Return (x, y) of the center of cell containing provided text 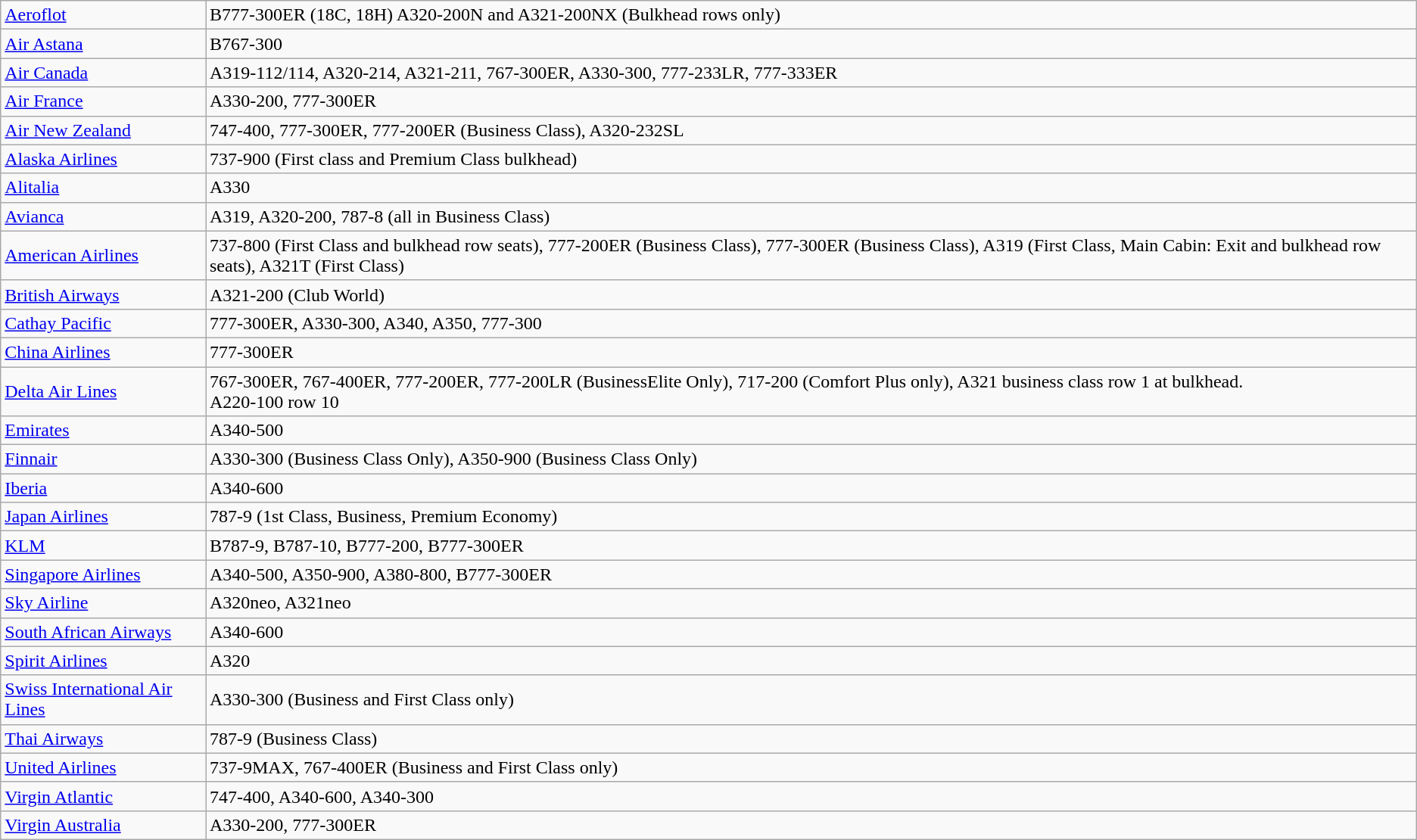
Emirates (103, 431)
South African Airways (103, 632)
777-300ER, A330-300, A340, A350, 777-300 (811, 323)
747-400, A340-600, A340-300 (811, 796)
Avianca (103, 216)
787-9 (Business Class) (811, 739)
A340-500 (811, 431)
Alitalia (103, 188)
Virgin Atlantic (103, 796)
British Airways (103, 294)
A340-500, A350-900, A380-800, B777-300ER (811, 574)
787-9 (1st Class, Business, Premium Economy) (811, 517)
A330-300 (Business Class Only), A350-900 (Business Class Only) (811, 459)
Finnair (103, 459)
Spirit Airlines (103, 661)
B787-9, B787-10, B777-200, B777-300ER (811, 546)
Aeroflot (103, 15)
KLM (103, 546)
A319, A320-200, 787-8 (all in Business Class) (811, 216)
737-9MAX, 767-400ER (Business and First Class only) (811, 767)
Virgin Australia (103, 825)
Japan Airlines (103, 517)
Iberia (103, 488)
Singapore Airlines (103, 574)
Delta Air Lines (103, 390)
A330 (811, 188)
747-400, 777-300ER, 777-200ER (Business Class), A320-232SL (811, 130)
777-300ER (811, 352)
Air Astana (103, 44)
A330-300 (Business and First Class only) (811, 699)
American Airlines (103, 256)
China Airlines (103, 352)
A320 (811, 661)
Air Canada (103, 73)
B767-300 (811, 44)
Air France (103, 101)
B777-300ER (18C, 18H) A320-200N and A321-200NX (Bulkhead rows only) (811, 15)
Air New Zealand (103, 130)
Cathay Pacific (103, 323)
A320neo, A321neo (811, 603)
A319-112/114, A320-214, A321-211, 767-300ER, A330-300, 777-233LR, 777-333ER (811, 73)
Swiss International Air Lines (103, 699)
Thai Airways (103, 739)
767-300ER, 767-400ER, 777-200ER, 777-200LR (BusinessElite Only), 717-200 (Comfort Plus only), A321 business class row 1 at bulkhead.A220-100 row 10 (811, 390)
Alaska Airlines (103, 159)
United Airlines (103, 767)
Sky Airline (103, 603)
737-900 (First class and Premium Class bulkhead) (811, 159)
A321-200 (Club World) (811, 294)
